Pinpoint the cell where the given text exists, returning its (X, Y) midpoint coordinate. 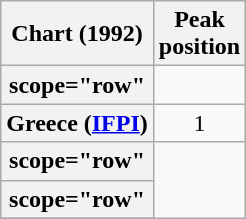
Chart (1992) (78, 34)
1 (199, 123)
Peakposition (199, 34)
Greece (IFPI) (78, 123)
